Capture the cell that displays the provided text and extract its (x, y) central coordinate. 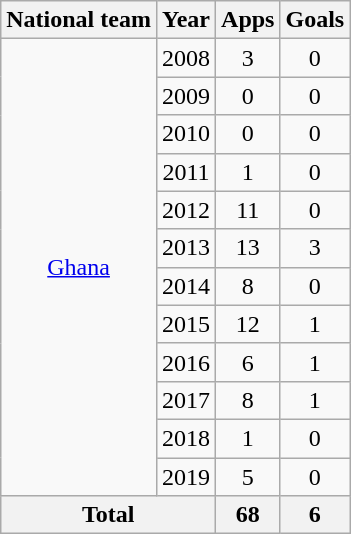
2014 (186, 286)
Apps (248, 20)
Goals (315, 20)
2019 (186, 477)
13 (248, 248)
11 (248, 210)
2018 (186, 438)
68 (248, 515)
Year (186, 20)
2008 (186, 58)
2010 (186, 134)
2017 (186, 400)
National team (79, 20)
Total (108, 515)
2012 (186, 210)
2011 (186, 172)
Ghana (79, 268)
5 (248, 477)
2009 (186, 96)
2015 (186, 324)
2016 (186, 362)
2013 (186, 248)
12 (248, 324)
